Locate the cell with the specified text and output its [X, Y] center coordinate. 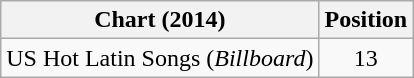
Position [366, 20]
13 [366, 58]
US Hot Latin Songs (Billboard) [160, 58]
Chart (2014) [160, 20]
